From the cell containing the given text, extract its center point as [x, y] coordinate. 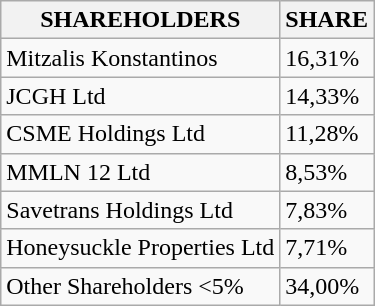
Savetrans Holdings Ltd [140, 210]
CSME Holdings Ltd [140, 134]
7,83% [327, 210]
8,53% [327, 172]
Honeysuckle Properties Ltd [140, 248]
34,00% [327, 286]
11,28% [327, 134]
SHAREHOLDERS [140, 20]
7,71% [327, 248]
JCGH Ltd [140, 96]
Mitzalis Konstantinos [140, 58]
Other Shareholders <5% [140, 286]
14,33% [327, 96]
MMLN 12 Ltd [140, 172]
SHARE [327, 20]
16,31% [327, 58]
